Extract the [x, y] coordinate from the center of the cell holding the provided text.  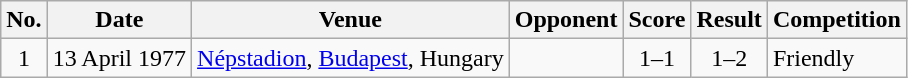
13 April 1977 [119, 58]
Result [729, 20]
Népstadion, Budapest, Hungary [351, 58]
Friendly [836, 58]
Competition [836, 20]
1–2 [729, 58]
Venue [351, 20]
No. [24, 20]
Score [657, 20]
1 [24, 58]
Date [119, 20]
Opponent [566, 20]
1–1 [657, 58]
